Scan for the cell matching the given text and deliver its [X, Y] coordinate at center. 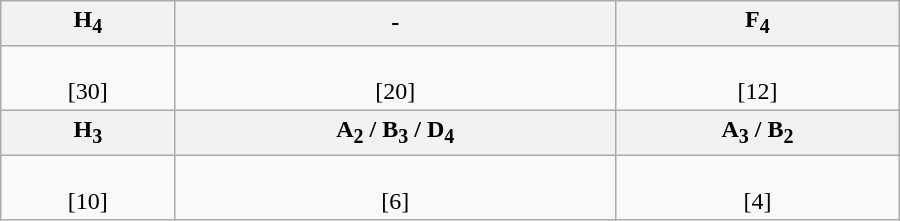
[20] [396, 78]
H3 [88, 132]
[30] [88, 78]
- [396, 23]
H4 [88, 23]
[4] [758, 186]
[12] [758, 78]
A2 / B3 / D4 [396, 132]
F4 [758, 23]
A3 / B2 [758, 132]
[10] [88, 186]
[6] [396, 186]
